Identify which cell holds the provided text, then report its [X, Y] central coordinate. 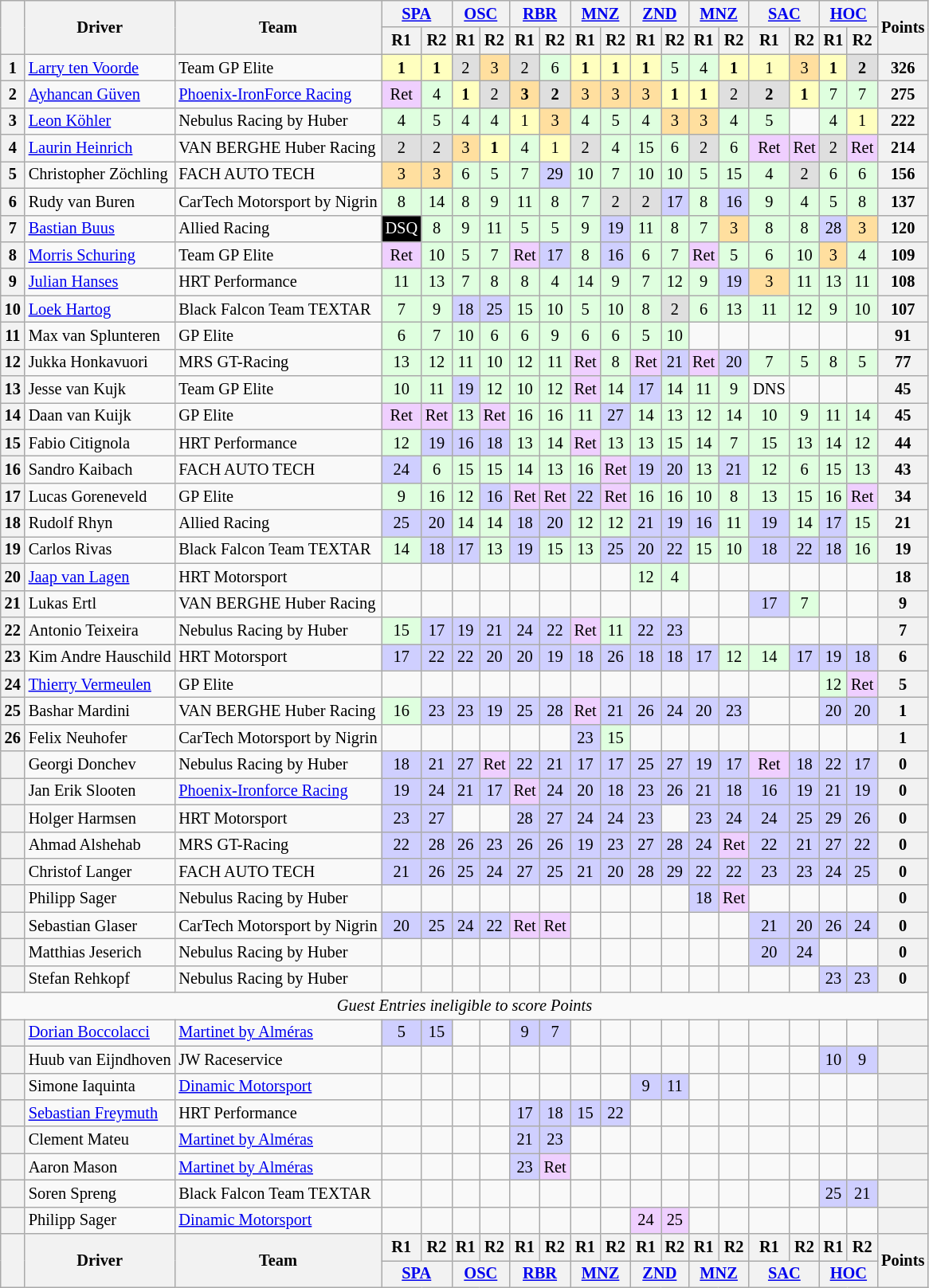
Lukas Ertl [100, 604]
Bashar Mardini [100, 711]
DNS [769, 390]
Julian Hanses [100, 282]
34 [903, 496]
Phoenix-IronForce Racing [277, 94]
137 [903, 202]
Carlos Rivas [100, 550]
Matthias Jeserich [100, 952]
Thierry Vermeulen [100, 684]
Georgi Donchev [100, 765]
Phoenix-Ironforce Racing [277, 791]
Sandro Kaibach [100, 469]
275 [903, 94]
Larry ten Voorde [100, 68]
Stefan Rehkopf [100, 979]
Antonio Teixeira [100, 630]
Sebastian Freymuth [100, 1113]
120 [903, 229]
Christof Langer [100, 871]
Dorian Boccolacci [100, 1032]
DSQ [402, 229]
Kim Andre Hauschild [100, 657]
Holger Harmsen [100, 818]
326 [903, 68]
Rudolf Rhyn [100, 523]
Bastian Buus [100, 229]
Soren Spreng [100, 1193]
Jan Erik Slooten [100, 791]
Ayhancan Güven [100, 94]
Morris Schuring [100, 255]
156 [903, 174]
Rudy van Buren [100, 202]
Laurin Heinrich [100, 148]
Loek Hartog [100, 309]
Jesse van Kujk [100, 390]
44 [903, 443]
Ahmad Alshehab [100, 845]
91 [903, 335]
214 [903, 148]
Daan van Kuijk [100, 416]
Christopher Zöchling [100, 174]
Guest Entries ineligible to score Points [464, 1006]
Jaap van Lagen [100, 577]
Simone Iaquinta [100, 1086]
108 [903, 282]
Jukka Honkavuori [100, 362]
77 [903, 362]
Lucas Goreneveld [100, 496]
Clement Mateu [100, 1140]
Aaron Mason [100, 1167]
Huub van Eijndhoven [100, 1059]
109 [903, 255]
JW Raceservice [277, 1059]
107 [903, 309]
222 [903, 121]
Sebastian Glaser [100, 926]
Max van Splunteren [100, 335]
43 [903, 469]
Felix Neuhofer [100, 738]
Leon Köhler [100, 121]
Fabio Citignola [100, 443]
